Determine the (X, Y) coordinate at the center of the cell enclosing the given text.  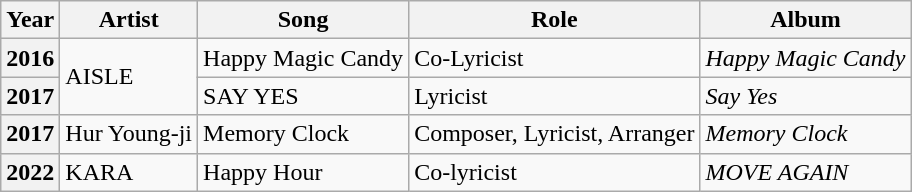
2016 (30, 58)
SAY YES (304, 96)
Song (304, 20)
Lyricist (554, 96)
Album (806, 20)
AISLE (129, 77)
Artist (129, 20)
Year (30, 20)
Role (554, 20)
Hur Young-ji (129, 134)
2022 (30, 172)
Happy Hour (304, 172)
Composer, Lyricist, Arranger (554, 134)
Co-Lyricist (554, 58)
Say Yes (806, 96)
KARA (129, 172)
Co-lyricist (554, 172)
MOVE AGAIN (806, 172)
